Output the (x, y) coordinate of the center of the cell containing the given text.  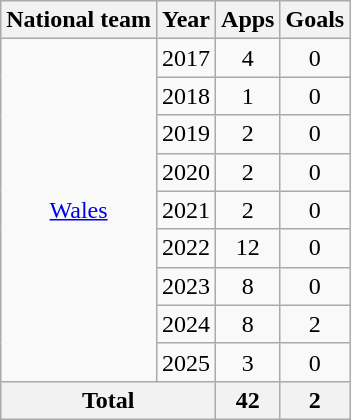
Total (108, 400)
Apps (248, 20)
2018 (186, 96)
42 (248, 400)
2020 (186, 172)
2025 (186, 362)
2017 (186, 58)
2022 (186, 248)
Year (186, 20)
Goals (315, 20)
1 (248, 96)
National team (79, 20)
2019 (186, 134)
12 (248, 248)
2024 (186, 324)
2021 (186, 210)
Wales (79, 210)
2023 (186, 286)
3 (248, 362)
4 (248, 58)
